Pinpoint the cell where the given text exists, returning its (x, y) midpoint coordinate. 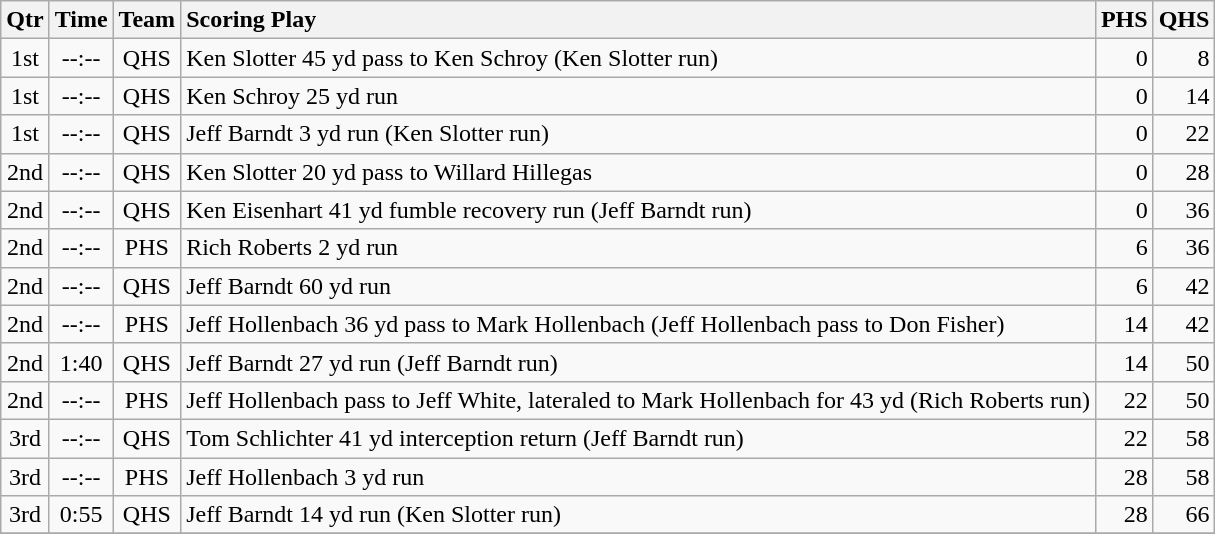
Team (147, 20)
Qtr (25, 20)
Jeff Barndt 14 yd run (Ken Slotter run) (638, 515)
Ken Slotter 20 yd pass to Willard Hillegas (638, 172)
Ken Schroy 25 yd run (638, 96)
Ken Eisenhart 41 yd fumble recovery run (Jeff Barndt run) (638, 210)
Scoring Play (638, 20)
Rich Roberts 2 yd run (638, 248)
Ken Slotter 45 yd pass to Ken Schroy (Ken Slotter run) (638, 58)
Jeff Barndt 3 yd run (Ken Slotter run) (638, 134)
Tom Schlichter 41 yd interception return (Jeff Barndt run) (638, 438)
1:40 (81, 362)
0:55 (81, 515)
Jeff Hollenbach 3 yd run (638, 477)
66 (1184, 515)
Jeff Hollenbach 36 yd pass to Mark Hollenbach (Jeff Hollenbach pass to Don Fisher) (638, 324)
Jeff Barndt 27 yd run (Jeff Barndt run) (638, 362)
Jeff Barndt 60 yd run (638, 286)
Time (81, 20)
Jeff Hollenbach pass to Jeff White, lateraled to Mark Hollenbach for 43 yd (Rich Roberts run) (638, 400)
8 (1184, 58)
